Search for the cell housing the specified text and yield its [x, y] center coordinate. 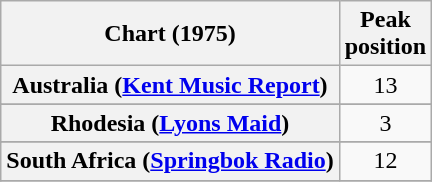
Chart (1975) [170, 34]
Peakposition [385, 34]
12 [385, 161]
South Africa (Springbok Radio) [170, 161]
13 [385, 85]
Australia (Kent Music Report) [170, 85]
Rhodesia (Lyons Maid) [170, 123]
3 [385, 123]
